Pinpoint the cell where the given text exists, returning its [X, Y] midpoint coordinate. 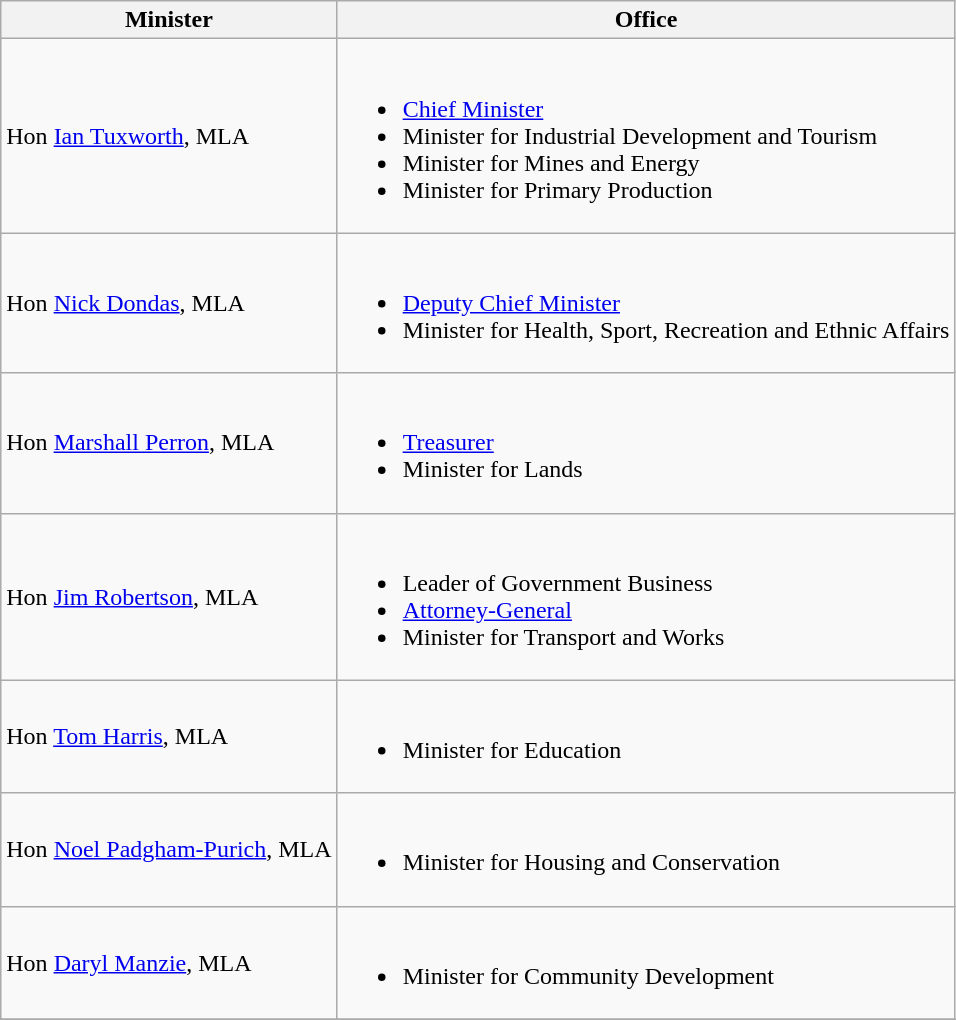
Hon Nick Dondas, MLA [169, 303]
Hon Marshall Perron, MLA [169, 443]
Office [646, 20]
Leader of Government BusinessAttorney-GeneralMinister for Transport and Works [646, 596]
Hon Ian Tuxworth, MLA [169, 136]
Minister for Housing and Conservation [646, 850]
Hon Noel Padgham-Purich, MLA [169, 850]
Chief MinisterMinister for Industrial Development and TourismMinister for Mines and EnergyMinister for Primary Production [646, 136]
Minister [169, 20]
Deputy Chief MinisterMinister for Health, Sport, Recreation and Ethnic Affairs [646, 303]
Minister for Community Development [646, 962]
Minister for Education [646, 736]
Hon Daryl Manzie, MLA [169, 962]
Hon Jim Robertson, MLA [169, 596]
Hon Tom Harris, MLA [169, 736]
TreasurerMinister for Lands [646, 443]
